Locate the cell with the specified text and output its (x, y) center coordinate. 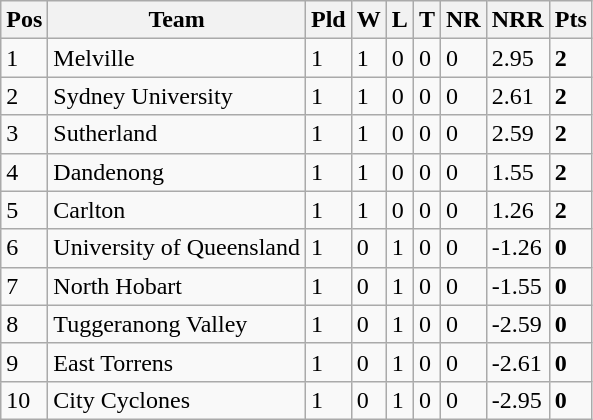
1.55 (518, 172)
L (400, 20)
NR (463, 20)
Pld (328, 20)
North Hobart (177, 286)
Team (177, 20)
2.59 (518, 134)
Melville (177, 58)
3 (24, 134)
-2.59 (518, 324)
-1.26 (518, 248)
Pos (24, 20)
W (368, 20)
Tuggeranong Valley (177, 324)
2.61 (518, 96)
University of Queensland (177, 248)
City Cyclones (177, 400)
2.95 (518, 58)
Pts (570, 20)
7 (24, 286)
NRR (518, 20)
Dandenong (177, 172)
4 (24, 172)
Carlton (177, 210)
-2.95 (518, 400)
Sutherland (177, 134)
Sydney University (177, 96)
5 (24, 210)
10 (24, 400)
East Torrens (177, 362)
-2.61 (518, 362)
8 (24, 324)
T (426, 20)
9 (24, 362)
-1.55 (518, 286)
1.26 (518, 210)
6 (24, 248)
